Capture the cell that displays the provided text and extract its [x, y] central coordinate. 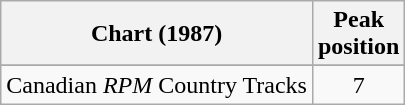
Peakposition [358, 34]
7 [358, 85]
Canadian RPM Country Tracks [157, 85]
Chart (1987) [157, 34]
